Identify which cell holds the provided text, then report its (X, Y) central coordinate. 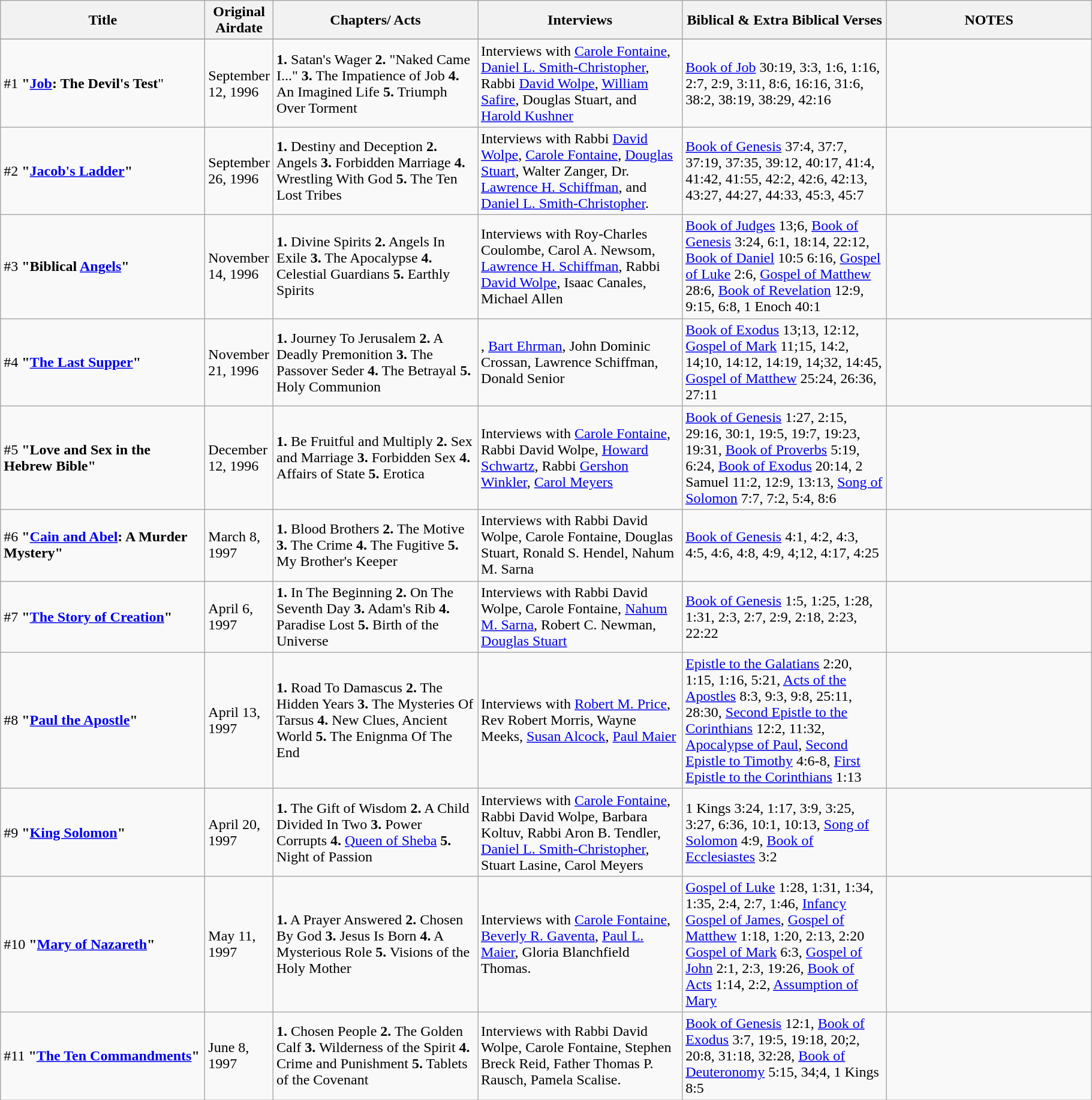
April 20, 1997 (239, 832)
#6 "Cain and Abel: A Murder Mystery" (103, 546)
1. Blood Brothers 2. The Motive 3. The Crime 4. The Fugitive 5. My Brother's Keeper (375, 546)
September 26, 1996 (239, 171)
Chapters/ Acts (375, 20)
June 8, 1997 (239, 1056)
September 12, 1996 (239, 83)
#2 "Jacob's Ladder" (103, 171)
Interviews with Robert M. Price, Rev Robert Morris, Wayne Meeks, Susan Alcock, Paul Maier (580, 721)
Interviews (580, 20)
#5 "Love and Sex in the Hebrew Bible" (103, 458)
#4 "The Last Supper" (103, 362)
#3 "Biblical Angels" (103, 266)
#9 "King Solomon" (103, 832)
November 21, 1996 (239, 362)
Book of Genesis 12:1, Book of Exodus 3:7, 19:5, 19:18, 20;2, 20:8, 31:18, 32:28, Book of Deuteronomy 5:15, 34;4, 1 Kings 8:5 (784, 1056)
Book of Genesis 1:5, 1:25, 1:28, 1:31, 2:3, 2:7, 2:9, 2:18, 2:23, 22:22 (784, 616)
#1 "Job: The Devil's Test" (103, 83)
1. Divine Spirits 2. Angels In Exile 3. The Apocalypse 4. Celestial Guardians 5. Earthly Spirits (375, 266)
Original Airdate (239, 20)
Title (103, 20)
1. Chosen People 2. The Golden Calf 3. Wilderness of the Spirit 4. Crime and Punishment 5. Tablets of the Covenant (375, 1056)
Book of Genesis 37:4, 37:7, 37:19, 37:35, 39:12, 40:17, 41:4, 41:42, 41:55, 42:2, 42:6, 42:13, 43:27, 44:27, 44:33, 45:3, 45:7 (784, 171)
1. In The Beginning 2. On The Seventh Day 3. Adam's Rib 4. Paradise Lost 5. Birth of the Universe (375, 616)
#7 "The Story of Creation" (103, 616)
November 14, 1996 (239, 266)
#11 "The Ten Commandments" (103, 1056)
#10 "Mary of Nazareth" (103, 944)
Interviews with Carole Fontaine, Daniel L. Smith-Christopher, Rabbi David Wolpe, William Safire, Douglas Stuart, and Harold Kushner (580, 83)
Interviews with Rabbi David Wolpe, Carole Fontaine, Nahum M. Sarna, Robert C. Newman, Douglas Stuart (580, 616)
Biblical & Extra Biblical Verses (784, 20)
Interviews with Rabbi David Wolpe, Carole Fontaine, Stephen Breck Reid, Father Thomas P. Rausch, Pamela Scalise. (580, 1056)
1. The Gift of Wisdom 2. A Child Divided In Two 3. Power Corrupts 4. Queen of Sheba 5. Night of Passion (375, 832)
December 12, 1996 (239, 458)
April 13, 1997 (239, 721)
Book of Exodus 13;13, 12:12, Gospel of Mark 11;15, 14:2, 14;10, 14:12, 14:19, 14;32, 14:45, Gospel of Matthew 25:24, 26:36, 27:11 (784, 362)
March 8, 1997 (239, 546)
1. Road To Damascus 2. The Hidden Years 3. The Mysteries Of Tarsus 4. New Clues, Ancient World 5. The Enignma Of The End (375, 721)
1. Satan's Wager 2. "Naked Came I..." 3. The Impatience of Job 4. An Imagined Life 5. Triumph Over Torment (375, 83)
1. Destiny and Deception 2. Angels 3. Forbidden Marriage 4. Wrestling With God 5. The Ten Lost Tribes (375, 171)
NOTES (989, 20)
1. A Prayer Answered 2. Chosen By God 3. Jesus Is Born 4. A Mysterious Role 5. Visions of the Holy Mother (375, 944)
1. Be Fruitful and Multiply 2. Sex and Marriage 3. Forbidden Sex 4. Affairs of State 5. Erotica (375, 458)
Interviews with Carole Fontaine, Rabbi David Wolpe, Howard Schwartz, Rabbi Gershon Winkler, Carol Meyers (580, 458)
#8 "Paul the Apostle" (103, 721)
April 6, 1997 (239, 616)
Interviews with Roy-Charles Coulombe, Carol A. Newsom, Lawrence H. Schiffman, Rabbi David Wolpe, Isaac Canales, Michael Allen (580, 266)
Book of Genesis 4:1, 4:2, 4:3, 4:5, 4:6, 4:8, 4:9, 4;12, 4:17, 4:25 (784, 546)
1. Journey To Jerusalem 2. A Deadly Premonition 3. The Passover Seder 4. The Betrayal 5. Holy Communion (375, 362)
, Bart Ehrman, John Dominic Crossan, Lawrence Schiffman, Donald Senior (580, 362)
1 Kings 3:24, 1:17, 3:9, 3:25, 3:27, 6:36, 10:1, 10:13, Song of Solomon 4:9, Book of Ecclesiastes 3:2 (784, 832)
Interviews with Rabbi David Wolpe, Carole Fontaine, Douglas Stuart, Ronald S. Hendel, Nahum M. Sarna (580, 546)
Book of Job 30:19, 3:3, 1:6, 1:16, 2:7, 2:9, 3:11, 8:6, 16:16, 31:6, 38:2, 38:19, 38:29, 42:16 (784, 83)
Interviews with Rabbi David Wolpe, Carole Fontaine, Douglas Stuart, Walter Zanger, Dr. Lawrence H. Schiffman, and Daniel L. Smith-Christopher. (580, 171)
May 11, 1997 (239, 944)
Interviews with Carole Fontaine, Beverly R. Gaventa, Paul L. Maier, Gloria Blanchfield Thomas. (580, 944)
Interviews with Carole Fontaine, Rabbi David Wolpe, Barbara Koltuv, Rabbi Aron B. Tendler, Daniel L. Smith-Christopher, Stuart Lasine, Carol Meyers (580, 832)
